Scan for the cell matching the given text and deliver its (x, y) coordinate at center. 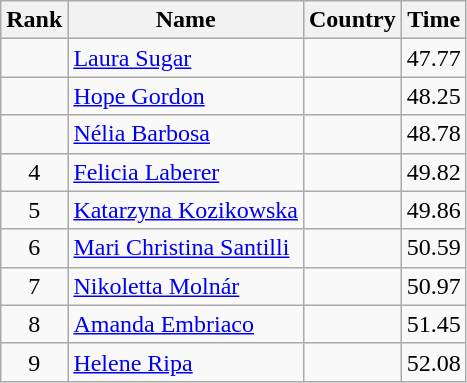
Rank (34, 20)
Country (352, 20)
50.97 (434, 286)
Name (186, 20)
4 (34, 172)
Helene Ripa (186, 362)
47.77 (434, 58)
51.45 (434, 324)
52.08 (434, 362)
Mari Christina Santilli (186, 248)
Nikoletta Molnár (186, 286)
9 (34, 362)
Nélia Barbosa (186, 134)
7 (34, 286)
48.25 (434, 96)
48.78 (434, 134)
Laura Sugar (186, 58)
49.86 (434, 210)
Time (434, 20)
Amanda Embriaco (186, 324)
Felicia Laberer (186, 172)
5 (34, 210)
Hope Gordon (186, 96)
8 (34, 324)
49.82 (434, 172)
6 (34, 248)
Katarzyna Kozikowska (186, 210)
50.59 (434, 248)
